Detect which cell encompasses the target text, then output its [X, Y] center coordinate. 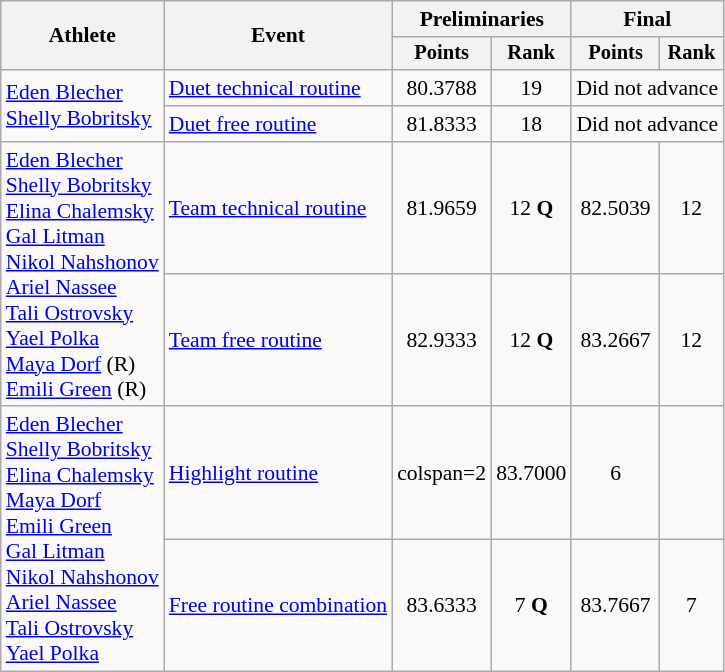
Eden BlecherShelly BobritskyElina ChalemskyMaya DorfEmili GreenGal LitmanNikol NahshonovAriel NasseeTali OstrovskyYael Polka [82, 540]
Event [278, 36]
82.9333 [442, 340]
6 [615, 474]
Free routine combination [278, 606]
83.7000 [531, 474]
Duet free routine [278, 124]
Final [647, 19]
Team free routine [278, 340]
81.8333 [442, 124]
Duet technical routine [278, 88]
colspan=2 [442, 474]
Athlete [82, 36]
82.5039 [615, 208]
Preliminaries [482, 19]
Eden BlecherShelly BobritskyElina ChalemskyGal LitmanNikol NahshonovAriel NasseeTali OstrovskyYael PolkaMaya Dorf (R)Emili Green (R) [82, 274]
83.6333 [442, 606]
Eden BlecherShelly Bobritsky [82, 106]
83.7667 [615, 606]
18 [531, 124]
19 [531, 88]
7 [692, 606]
81.9659 [442, 208]
7 Q [531, 606]
Highlight routine [278, 474]
Team technical routine [278, 208]
83.2667 [615, 340]
80.3788 [442, 88]
